Detect which cell encompasses the target text, then output its (X, Y) center coordinate. 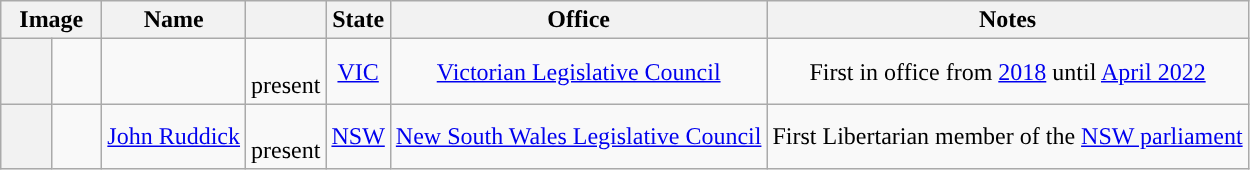
Victorian Legislative Council (578, 72)
Notes (1008, 20)
VIC (358, 72)
First Libertarian member of the NSW parliament (1008, 136)
Name (174, 20)
New South Wales Legislative Council (578, 136)
NSW (358, 136)
First in office from 2018 until April 2022 (1008, 72)
State (358, 20)
Image (52, 20)
Office (578, 20)
John Ruddick (174, 136)
